Detect which cell encompasses the target text, then output its (X, Y) center coordinate. 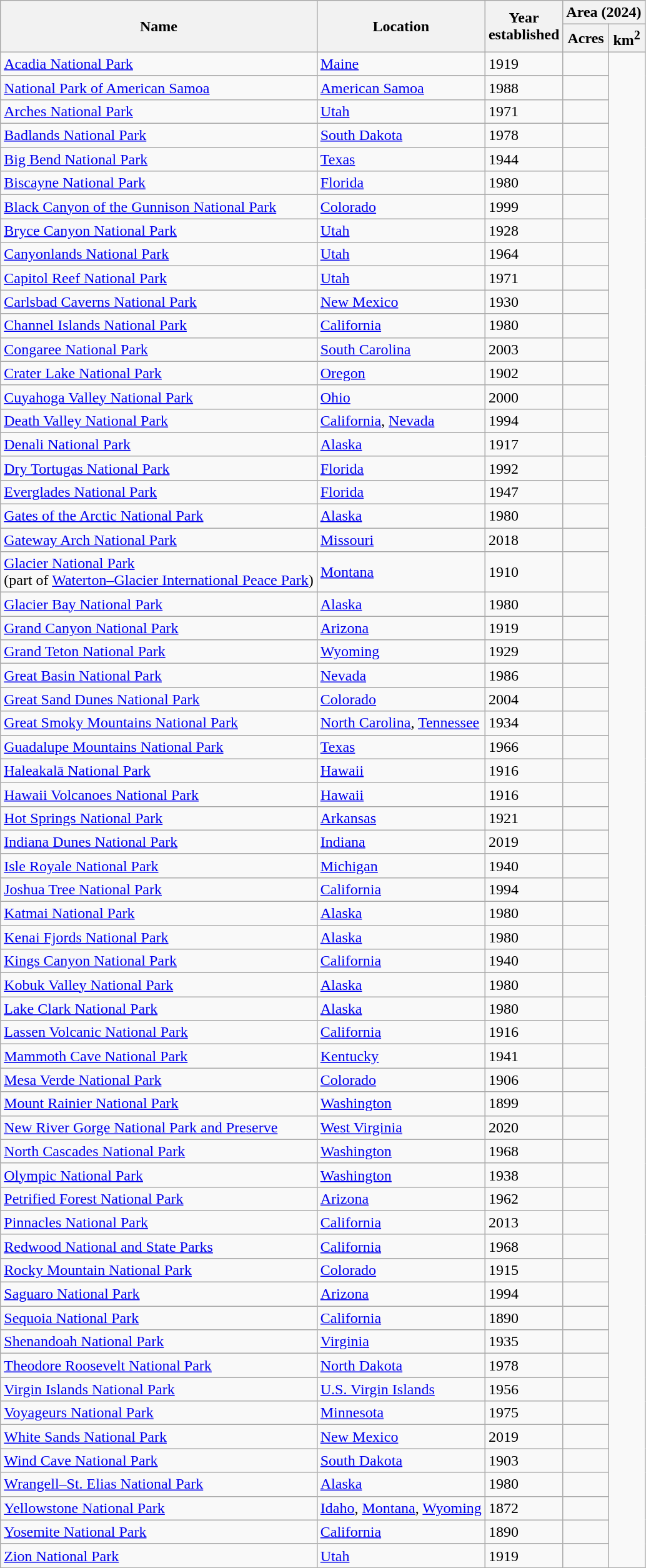
Great Smoky Mountains National Park (159, 723)
1930 (524, 302)
Redwood National and State Parks (159, 1246)
Name (159, 26)
Montana (401, 572)
1921 (524, 818)
1910 (524, 572)
Saguaro National Park (159, 1294)
Denali National Park (159, 444)
Kentucky (401, 1056)
Carlsbad Caverns National Park (159, 302)
Gateway Arch National Park (159, 540)
2020 (524, 1127)
1938 (524, 1175)
1929 (524, 652)
Big Bend National Park (159, 159)
Grand Canyon National Park (159, 628)
Badlands National Park (159, 136)
Mammoth Cave National Park (159, 1056)
Virgin Islands National Park (159, 1389)
Death Valley National Park (159, 421)
1928 (524, 231)
1986 (524, 676)
Yosemite National Park (159, 1532)
Zion National Park (159, 1556)
1988 (524, 87)
Channel Islands National Park (159, 326)
Canyonlands National Park (159, 254)
North Cascades National Park (159, 1151)
Dry Tortugas National Park (159, 468)
Kenai Fjords National Park (159, 937)
Kings Canyon National Park (159, 961)
Acadia National Park (159, 64)
Ohio (401, 397)
Hot Springs National Park (159, 818)
1956 (524, 1389)
1999 (524, 207)
North Carolina, Tennessee (401, 723)
Indiana Dunes National Park (159, 842)
Yearestablished (524, 26)
1903 (524, 1461)
Sequoia National Park (159, 1318)
Katmai National Park (159, 914)
South Carolina (401, 349)
Maine (401, 64)
Kobuk Valley National Park (159, 985)
Black Canyon of the Gunnison National Park (159, 207)
Nevada (401, 676)
Bryce Canyon National Park (159, 231)
Theodore Roosevelt National Park (159, 1366)
1906 (524, 1080)
Hawaii Volcanoes National Park (159, 794)
Arches National Park (159, 111)
1962 (524, 1199)
Virginia (401, 1342)
1975 (524, 1413)
Minnesota (401, 1413)
White Sands National Park (159, 1437)
Oregon (401, 373)
Crater Lake National Park (159, 373)
Yellowstone National Park (159, 1508)
Great Basin National Park (159, 676)
Joshua Tree National Park (159, 889)
National Park of American Samoa (159, 87)
2000 (524, 397)
1964 (524, 254)
Guadalupe Mountains National Park (159, 747)
1872 (524, 1508)
Mesa Verde National Park (159, 1080)
Arkansas (401, 818)
Haleakalā National Park (159, 771)
North Dakota (401, 1366)
1915 (524, 1270)
1941 (524, 1056)
Wind Cave National Park (159, 1461)
Everglades National Park (159, 492)
1902 (524, 373)
Missouri (401, 540)
Idaho, Montana, Wyoming (401, 1508)
2018 (524, 540)
Isle Royale National Park (159, 866)
1934 (524, 723)
Michigan (401, 866)
1992 (524, 468)
Acres (586, 39)
2003 (524, 349)
U.S. Virgin Islands (401, 1389)
Lake Clark National Park (159, 1009)
Great Sand Dunes National Park (159, 699)
Grand Teton National Park (159, 652)
1899 (524, 1104)
2013 (524, 1222)
American Samoa (401, 87)
Olympic National Park (159, 1175)
Indiana (401, 842)
Area (2024) (604, 12)
Cuyahoga Valley National Park (159, 397)
Biscayne National Park (159, 183)
Lassen Volcanic National Park (159, 1032)
California, Nevada (401, 421)
Glacier Bay National Park (159, 604)
Location (401, 26)
1944 (524, 159)
New River Gorge National Park and Preserve (159, 1127)
Gates of the Arctic National Park (159, 516)
Voyageurs National Park (159, 1413)
Congaree National Park (159, 349)
West Virginia (401, 1127)
1935 (524, 1342)
Glacier National Park(part of Waterton–Glacier International Peace Park) (159, 572)
km2 (627, 39)
Mount Rainier National Park (159, 1104)
Pinnacles National Park (159, 1222)
Wrangell–St. Elias National Park (159, 1484)
Shenandoah National Park (159, 1342)
1917 (524, 444)
1947 (524, 492)
Wyoming (401, 652)
1966 (524, 747)
Rocky Mountain National Park (159, 1270)
Petrified Forest National Park (159, 1199)
2004 (524, 699)
Capitol Reef National Park (159, 278)
